Provide the (X, Y) coordinate of the cell's center where the given text is located.  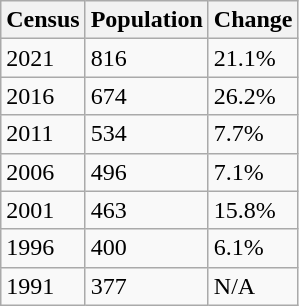
400 (146, 248)
2021 (43, 58)
15.8% (253, 210)
2016 (43, 96)
1996 (43, 248)
Change (253, 20)
816 (146, 58)
2001 (43, 210)
463 (146, 210)
674 (146, 96)
6.1% (253, 248)
496 (146, 172)
1991 (43, 286)
26.2% (253, 96)
2011 (43, 134)
N/A (253, 286)
377 (146, 286)
534 (146, 134)
21.1% (253, 58)
2006 (43, 172)
Population (146, 20)
7.1% (253, 172)
Census (43, 20)
7.7% (253, 134)
